Return [X, Y] of the center of cell containing provided text 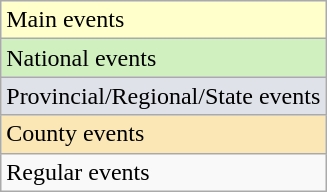
County events [164, 134]
Provincial/Regional/State events [164, 96]
Regular events [164, 172]
Main events [164, 20]
National events [164, 58]
